Determine the (X, Y) coordinate at the center of the cell enclosing the given text.  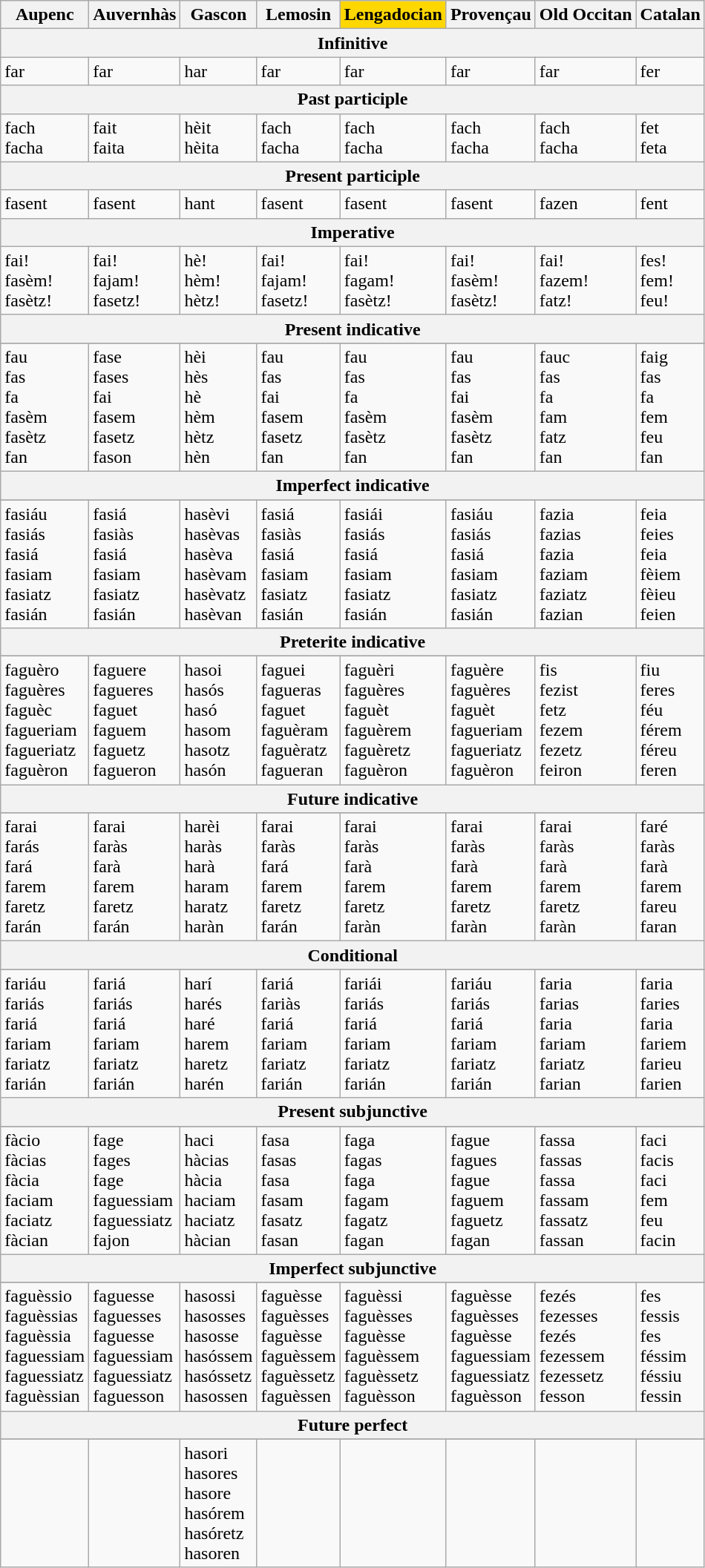
fazia fazias fazia faziam faziatz fazian (586, 564)
hasossi hasosses hasosse hasóssem hasóssetz hasossen (218, 1347)
Auvernhàs (135, 15)
fasiái fasiás fasiá fasiam fasiatz fasián (393, 564)
Aupenc (45, 15)
hasori hasores hasore hasórem hasóretz hasoren (218, 1503)
Past participle (353, 99)
Present indicative (353, 329)
faigfasfafemfeufan (670, 406)
facifacisfacifemfeufacin (670, 1190)
faguèssio faguèssias faguèssia faguessiam faguessiatz faguèssian (45, 1347)
harí harés haré harem haretz harén (218, 1034)
Conditional (353, 955)
Present participle (353, 176)
fau fas fai fasem fasetz fan (298, 406)
faguèssi faguèsses faguèsse faguèssem faguèssetz faguèsson (393, 1347)
fassa fassas fassa fassam fassatz fassan (586, 1190)
Lengadocian (393, 15)
farai faràs farà farem faretz farán (135, 877)
fariá fariás fariá fariam fariatz farián (135, 1034)
fait faita (135, 138)
Gascon (218, 15)
fezés fezesses fezés fezessem fezessetz fesson (586, 1347)
faréfaràsfaràfaremfareufaran (670, 877)
faria farias faria fariam fariatz farian (586, 1034)
har (218, 71)
fau fas fai fasèm fasètz fan (491, 406)
faguèsse faguèsses faguèsse faguessiam faguessiatz faguèsson (491, 1347)
faga fagas faga fagam fagatz fagan (393, 1190)
hè! hèm! hètz! (218, 280)
hasoi hasós hasó hasom hasotz hasón (218, 721)
Imperfect subjunctive (353, 1268)
fiuferesféuféremféreuferen (670, 721)
Present subjunctive (353, 1112)
Imperative (353, 232)
haci hàcias hàcia haciam haciatz hàcian (218, 1190)
fage fages fage faguessiam faguessiatz fajon (135, 1190)
Lemosin (298, 15)
fetfeta (670, 138)
fai! fazem! fatz! (586, 280)
fariái fariás fariá fariam fariatz farián (393, 1034)
fague fagues fague faguem faguetz fagan (491, 1190)
Catalan (670, 15)
hèi hès hè hèm hètz hèn (218, 406)
hant (218, 204)
farai farás fará farem faretz farán (45, 877)
fes!fem!feu! (670, 280)
fesfessisfesféssimféssiufessin (670, 1347)
fai! fagam! fasètz! (393, 280)
hèit hèita (218, 138)
fer (670, 71)
fàcio fàcias fàcia faciam faciatz fàcian (45, 1190)
fis fezist fetz fezem fezetz feiron (586, 721)
faguèsse faguèsses faguèsse faguèssem faguèssetz faguèssen (298, 1347)
fazen (586, 204)
hasèvi hasèvas hasèva hasèvam hasèvatz hasèvan (218, 564)
farai faràs fará farem faretz farán (298, 877)
faguei fagueras faguet faguèram faguèratz fagueran (298, 721)
Provençau (491, 15)
Future indicative (353, 799)
faguere fagueres faguet faguem faguetz fagueron (135, 721)
Infinitive (353, 43)
Old Occitan (586, 15)
harèi haràs harà haram haratz haràn (218, 877)
Imperfect indicative (353, 485)
Future perfect (353, 1425)
feiafeiesfeiafèiemfèieufeien (670, 564)
fasa fasas fasa fasam fasatz fasan (298, 1190)
faguesse faguesses faguesse faguessiam faguessiatz faguesson (135, 1347)
fariá fariàs fariá fariam fariatz farián (298, 1034)
fauc fas fa fam fatz fan (586, 406)
faguère faguères faguèt fagueriam fagueriatz faguèron (491, 721)
Preterite indicative (353, 642)
faguèro faguères faguèc fagueriam fagueriatz faguèron (45, 721)
fase fases fai fasem fasetz fason (135, 406)
faguèri faguères faguèt faguèrem faguèretz faguèron (393, 721)
fariafariesfariafariemfarieufarien (670, 1034)
fent (670, 204)
